Search for the cell housing the specified text and yield its (X, Y) center coordinate. 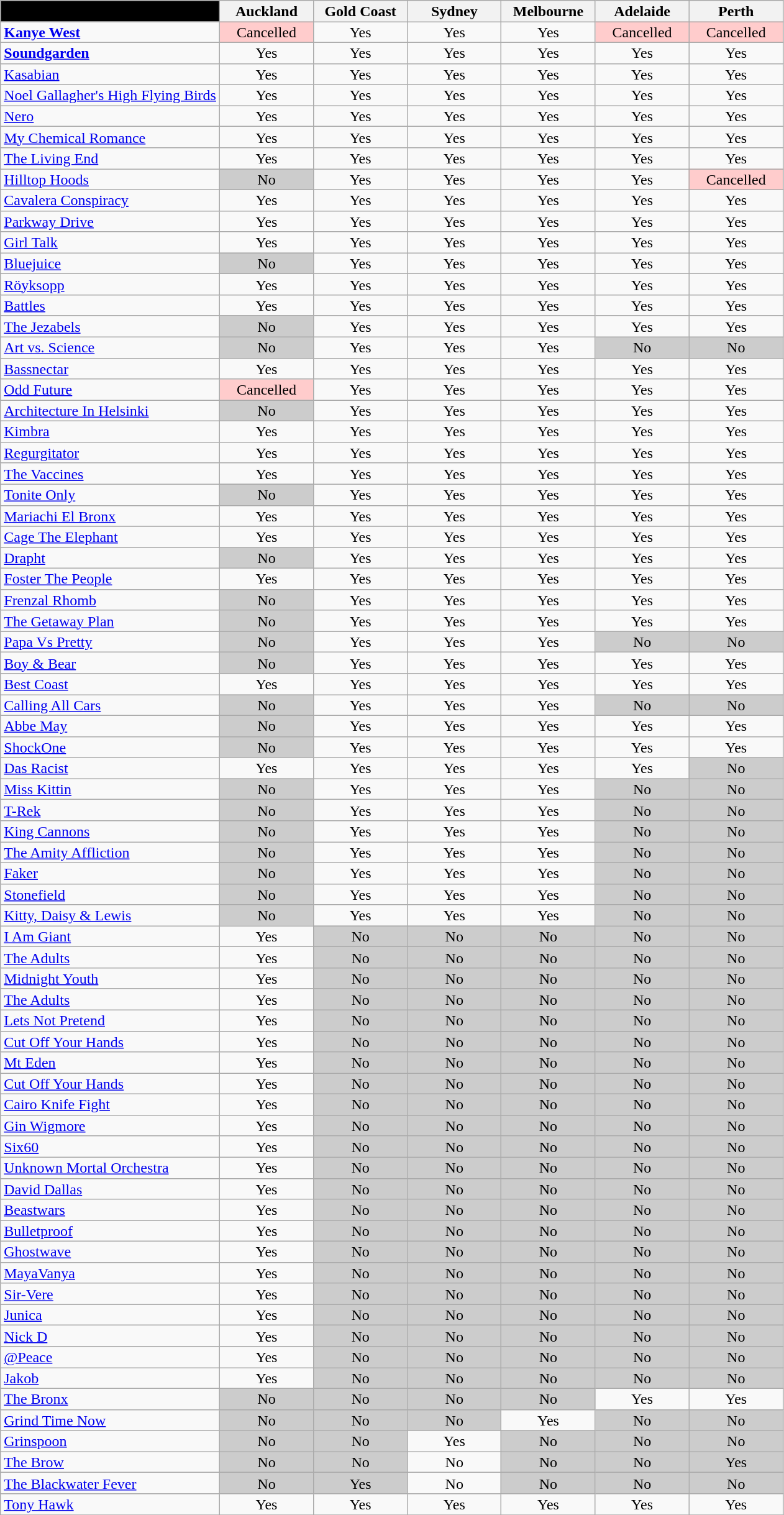
Kimbra (111, 432)
ShockOne (111, 747)
Kanye West (111, 32)
Jakob (111, 1378)
Mariachi El Bronx (111, 516)
Abbe May (111, 726)
Junica (111, 1315)
Cairo Knife Fight (111, 1105)
The Bronx (111, 1399)
Faker (111, 873)
Gold Coast (360, 11)
Boy & Bear (111, 663)
Kitty, Daisy & Lewis (111, 915)
Perth (736, 11)
Grind Time Now (111, 1420)
The Brow (111, 1462)
Melbourne (548, 11)
Nick D (111, 1336)
Tony Hawk (111, 1504)
Art vs. Science (111, 347)
Frenzal Rhomb (111, 600)
Drapht (111, 558)
Bassnectar (111, 368)
Grinspoon (111, 1441)
Noel Gallagher's High Flying Birds (111, 95)
@Peace (111, 1357)
Regurgitator (111, 452)
Nero (111, 116)
Hilltop Hoods (111, 180)
Battles (111, 306)
Mt Eden (111, 1063)
Bluejuice (111, 263)
Röyksopp (111, 285)
Best Coast (111, 684)
The Living End (111, 158)
Gin Wigmore (111, 1125)
Kasabian (111, 74)
The Jezabels (111, 326)
Girl Talk (111, 242)
Sydney (455, 11)
Midnight Youth (111, 979)
Odd Future (111, 390)
Cage The Elephant (111, 537)
Cavalera Conspiracy (111, 200)
Foster The People (111, 579)
The Amity Affliction (111, 852)
Tonite Only (111, 495)
King Cannons (111, 831)
Beastwars (111, 1210)
My Chemical Romance (111, 137)
Parkway Drive (111, 221)
Miss Kittin (111, 789)
The Blackwater Fever (111, 1483)
Adelaide (642, 11)
David Dallas (111, 1189)
Sir-Vere (111, 1294)
The Vaccines (111, 474)
MayaVanya (111, 1273)
Calling All Cars (111, 705)
Bulletproof (111, 1231)
The Getaway Plan (111, 621)
Auckland (266, 11)
Six60 (111, 1147)
Ghostwave (111, 1252)
Lets Not Pretend (111, 1020)
Das Racist (111, 768)
Soundgarden (111, 53)
Papa Vs Pretty (111, 642)
T-Rek (111, 810)
Stonefield (111, 894)
Unknown Mortal Orchestra (111, 1168)
Architecture In Helsinki (111, 411)
I Am Giant (111, 936)
